Search for the cell housing the specified text and yield its [x, y] center coordinate. 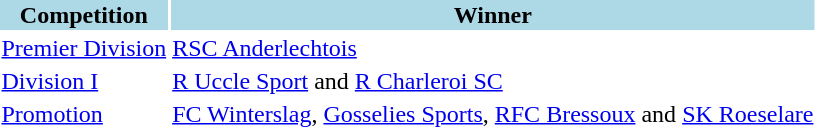
Premier Division [84, 48]
RSC Anderlechtois [493, 48]
R Uccle Sport and R Charleroi SC [493, 81]
Division I [84, 81]
Winner [493, 15]
Competition [84, 15]
